Detect which cell encompasses the target text, then output its [X, Y] center coordinate. 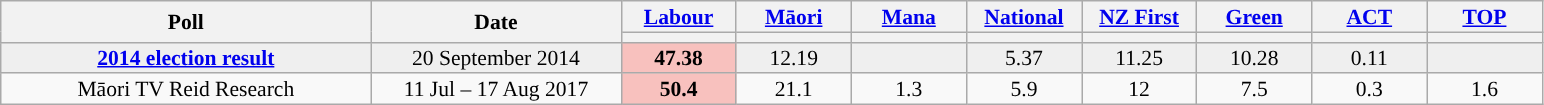
7.5 [1254, 90]
Māori TV Reid Research [186, 90]
12.19 [794, 58]
National [1024, 16]
0.11 [1370, 58]
21.1 [794, 90]
50.4 [678, 90]
5.9 [1024, 90]
20 September 2014 [496, 58]
ACT [1370, 16]
Date [496, 22]
Māori [794, 16]
11 Jul – 17 Aug 2017 [496, 90]
NZ First [1140, 16]
11.25 [1140, 58]
Labour [678, 16]
Mana [908, 16]
1.3 [908, 90]
Green [1254, 16]
47.38 [678, 58]
5.37 [1024, 58]
10.28 [1254, 58]
TOP [1484, 16]
Poll [186, 22]
2014 election result [186, 58]
0.3 [1370, 90]
12 [1140, 90]
1.6 [1484, 90]
